Search for the cell housing the specified text and yield its (X, Y) center coordinate. 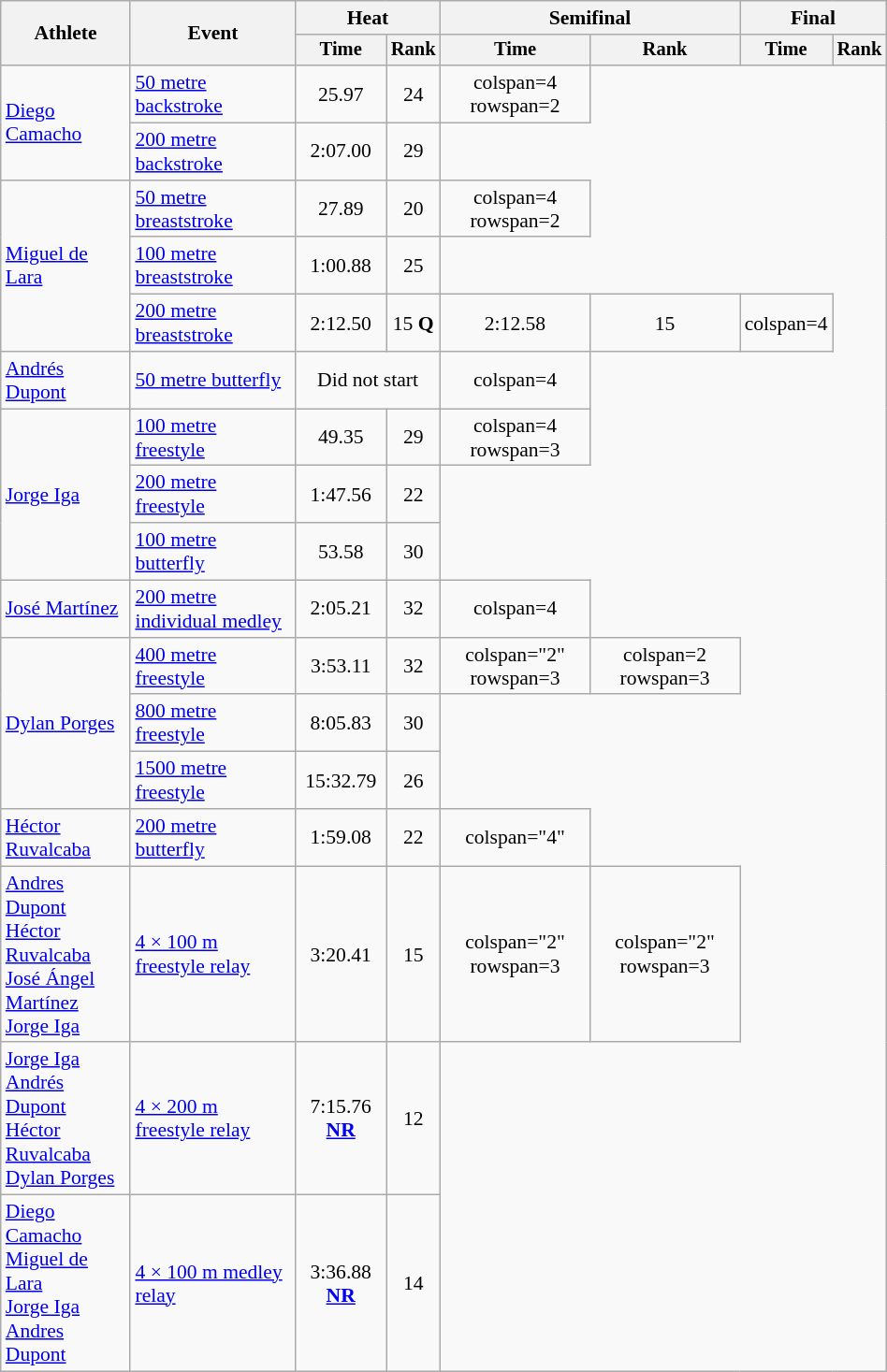
1:47.56 (341, 494)
200 metre backstroke (212, 152)
50 metre breaststroke (212, 209)
49.35 (341, 438)
3:53.11 (341, 666)
26 (414, 780)
3:36.88 NR (341, 1283)
Diego Camacho Miguel de Lara Jorge Iga Andres Dupont (65, 1283)
Heat (369, 18)
20 (414, 209)
50 metre backstroke (212, 94)
4 × 100 m freestyle relay (212, 954)
200 metre individual medley (212, 610)
15:32.79 (341, 780)
Jorge Iga (65, 494)
4 × 200 m freestyle relay (212, 1119)
800 metre freestyle (212, 724)
100 metre breaststroke (212, 266)
7:15.76 NR (341, 1119)
27.89 (341, 209)
14 (414, 1283)
Héctor Ruvalcaba (65, 838)
200 metre freestyle (212, 494)
José Martínez (65, 610)
25 (414, 266)
2:05.21 (341, 610)
100 metre freestyle (212, 438)
2:12.58 (515, 324)
400 metre freestyle (212, 666)
25.97 (341, 94)
3:20.41 (341, 954)
Did not start (369, 380)
Dylan Porges (65, 724)
Andrés Dupont (65, 380)
1:00.88 (341, 266)
Miguel de Lara (65, 266)
Semifinal (589, 18)
colspan="4" (515, 838)
100 metre butterfly (212, 552)
24 (414, 94)
8:05.83 (341, 724)
Diego Camacho (65, 123)
2:07.00 (341, 152)
50 metre butterfly (212, 380)
4 × 100 m medley relay (212, 1283)
12 (414, 1119)
Jorge Iga Andrés DupontHéctor Ruvalcaba Dylan Porges (65, 1119)
53.58 (341, 552)
200 metre butterfly (212, 838)
Athlete (65, 34)
colspan=4 rowspan=3 (515, 438)
Final (814, 18)
2:12.50 (341, 324)
1:59.08 (341, 838)
colspan=2 rowspan=3 (665, 666)
1500 metre freestyle (212, 780)
200 metre breaststroke (212, 324)
Andres DupontHéctor Ruvalcaba José Ángel Martínez Jorge Iga (65, 954)
15 Q (414, 324)
Event (212, 34)
